Extract the [x, y] coordinate from the center of the cell holding the provided text.  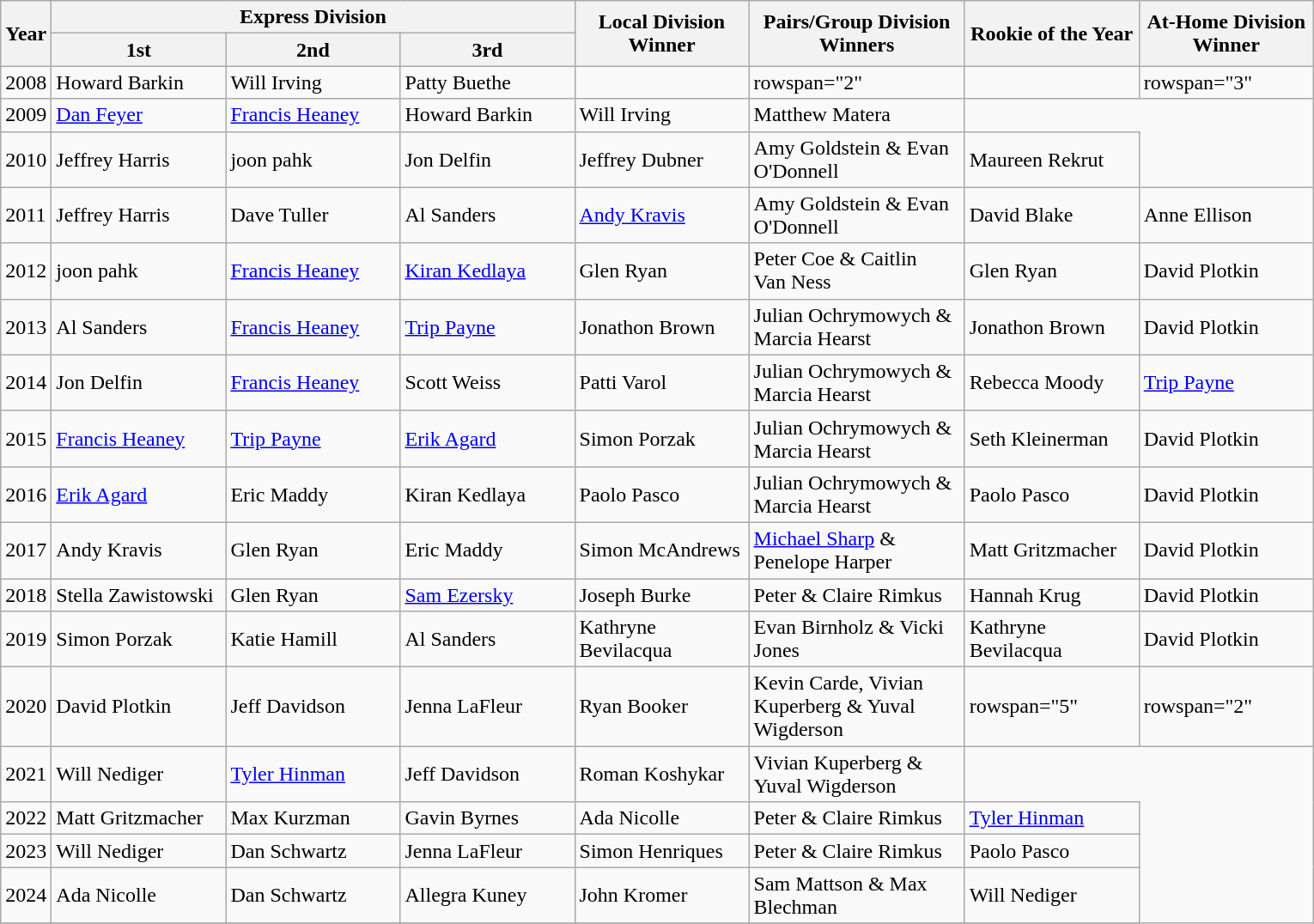
At-Home Division Winner [1226, 33]
2013 [26, 326]
2018 [26, 595]
2015 [26, 438]
John Kromer [661, 895]
Dave Tuller [313, 215]
2019 [26, 639]
1st [139, 50]
2011 [26, 215]
Gavin Byrnes [488, 818]
Matthew Matera [857, 115]
Patty Buethe [488, 82]
Ryan Booker [661, 707]
Scott Weiss [488, 383]
Rookie of the Year [1051, 33]
2014 [26, 383]
Express Division [313, 17]
Sam Mattson & Max Blechman [857, 895]
Evan Birnholz & Vicki Jones [857, 639]
2024 [26, 895]
Stella Zawistowski [139, 595]
2012 [26, 271]
Patti Varol [661, 383]
Rebecca Moody [1051, 383]
2010 [26, 160]
2008 [26, 82]
2021 [26, 775]
2020 [26, 707]
Local Division Winner [661, 33]
David Blake [1051, 215]
rowspan="3" [1226, 82]
Seth Kleinerman [1051, 438]
Dan Feyer [139, 115]
Allegra Kuney [488, 895]
2022 [26, 818]
Simon Henriques [661, 851]
3rd [488, 50]
Max Kurzman [313, 818]
2009 [26, 115]
Katie Hamill [313, 639]
2nd [313, 50]
Roman Koshykar [661, 775]
Year [26, 33]
Pairs/Group Division Winners [857, 33]
Jeffrey Dubner [661, 160]
2023 [26, 851]
Maureen Rekrut [1051, 160]
Sam Ezersky [488, 595]
2016 [26, 495]
2017 [26, 550]
Anne Ellison [1226, 215]
Kevin Carde, Vivian Kuperberg & Yuval Wigderson [857, 707]
Michael Sharp & Penelope Harper [857, 550]
rowspan="5" [1051, 707]
Joseph Burke [661, 595]
Peter Coe & Caitlin Van Ness [857, 271]
Simon McAndrews [661, 550]
Hannah Krug [1051, 595]
Vivian Kuperberg & Yuval Wigderson [857, 775]
